Search for the cell housing the specified text and yield its [X, Y] center coordinate. 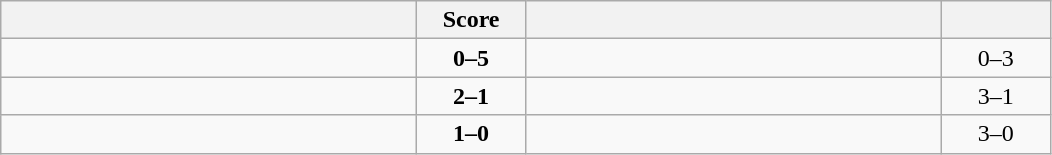
0–5 [472, 58]
0–3 [996, 58]
2–1 [472, 96]
3–1 [996, 96]
1–0 [472, 134]
Score [472, 20]
3–0 [996, 134]
